Provide the [x, y] coordinate of the cell's center where the given text is located.  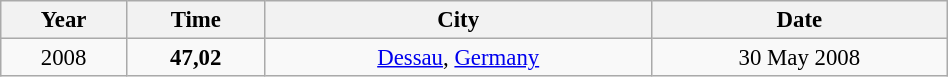
Date [799, 20]
2008 [64, 58]
47,02 [195, 58]
City [458, 20]
30 May 2008 [799, 58]
Year [64, 20]
Time [195, 20]
Dessau, Germany [458, 58]
